Capture the cell that displays the provided text and extract its [X, Y] central coordinate. 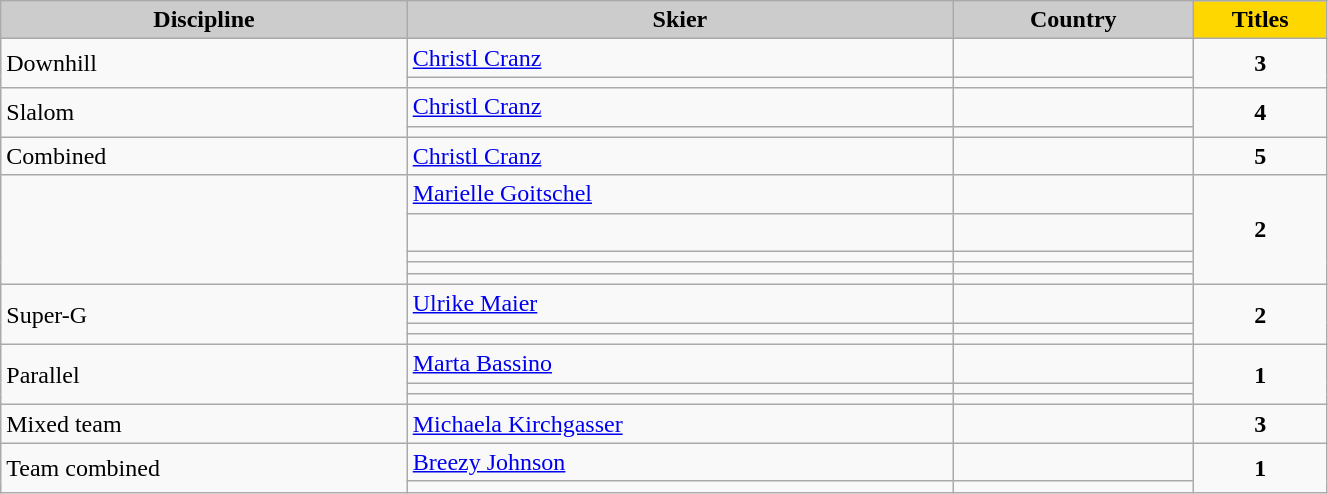
Combined [204, 156]
Titles [1260, 20]
Discipline [204, 20]
Marta Bassino [680, 364]
Team combined [204, 468]
Michaela Kirchgasser [680, 424]
Country [1074, 20]
Super-G [204, 314]
Mixed team [204, 424]
5 [1260, 156]
Breezy Johnson [680, 462]
4 [1260, 112]
Downhill [204, 64]
Skier [680, 20]
Slalom [204, 112]
Parallel [204, 375]
Ulrike Maier [680, 303]
Marielle Goitschel [680, 194]
